Output the (x, y) coordinate of the center of the cell containing the given text.  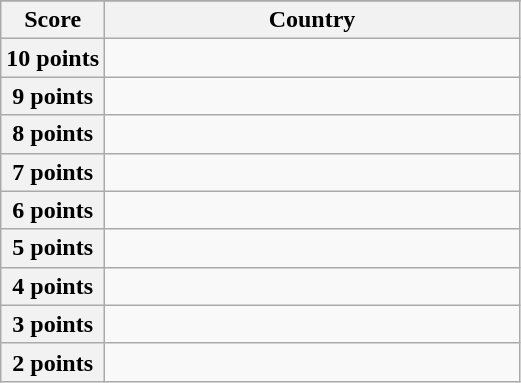
7 points (53, 172)
5 points (53, 248)
Score (53, 20)
6 points (53, 210)
9 points (53, 96)
2 points (53, 362)
Country (312, 20)
10 points (53, 58)
8 points (53, 134)
4 points (53, 286)
3 points (53, 324)
